Return (X, Y) of the center of cell containing provided text 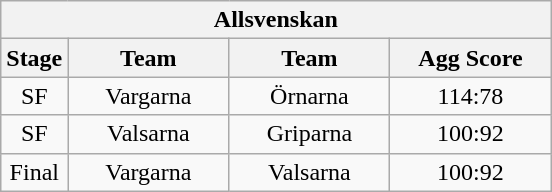
Örnarna (310, 96)
Agg Score (470, 58)
114:78 (470, 96)
Final (34, 172)
Griparna (310, 134)
Allsvenskan (276, 20)
Stage (34, 58)
